Output the [x, y] coordinate of the center of the cell containing the given text.  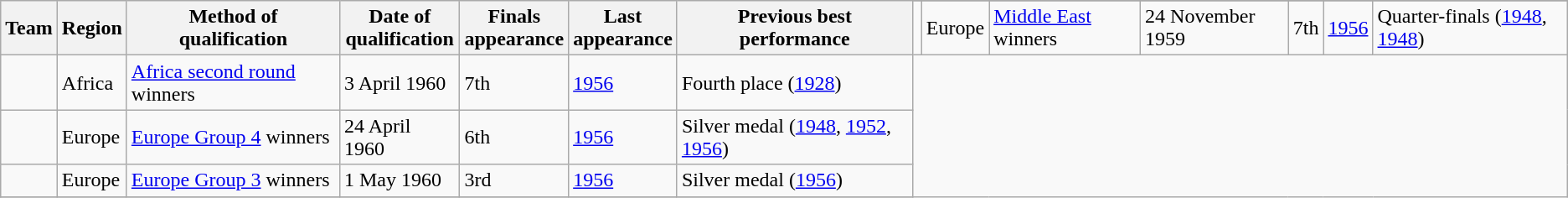
Finalsappearance [514, 29]
Silver medal (1956) [794, 180]
Europe Group 4 winners [233, 138]
Europe Group 3 winners [233, 180]
Lastappearance [623, 29]
Quarter-finals (1948, 1948) [1470, 29]
Region [92, 29]
Middle East winners [1065, 29]
Date ofqualification [399, 29]
24 April 1960 [399, 138]
1 May 1960 [399, 180]
Africa second round winners [233, 82]
Silver medal (1948, 1952, 1956) [794, 138]
Method ofqualification [233, 29]
3rd [514, 180]
24 November 1959 [1215, 29]
Team [29, 29]
3 April 1960 [399, 82]
Africa [92, 82]
6th [514, 138]
Fourth place (1928) [794, 82]
Previous bestperformance [794, 29]
